Determine the [x, y] coordinate at the center of the cell enclosing the given text.  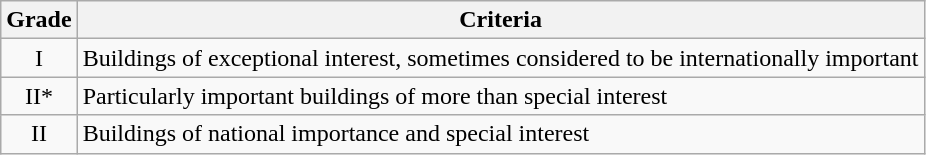
Buildings of exceptional interest, sometimes considered to be internationally important [500, 58]
Buildings of national importance and special interest [500, 134]
Grade [39, 20]
II* [39, 96]
II [39, 134]
Particularly important buildings of more than special interest [500, 96]
I [39, 58]
Criteria [500, 20]
